Identify which cell holds the provided text, then report its (x, y) central coordinate. 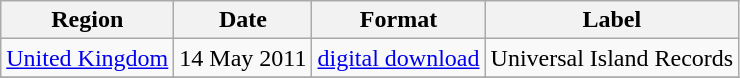
Universal Island Records (612, 58)
Format (398, 20)
Date (243, 20)
Label (612, 20)
14 May 2011 (243, 58)
United Kingdom (88, 58)
digital download (398, 58)
Region (88, 20)
